Determine the (X, Y) coordinate at the center of the cell enclosing the given text.  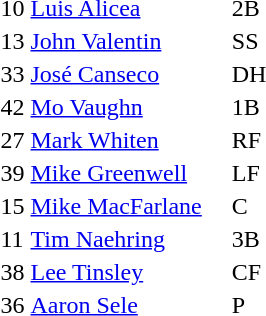
Lee Tinsley (128, 272)
Mike MacFarlane (128, 206)
John Valentin (128, 41)
Mark Whiten (128, 140)
Tim Naehring (128, 239)
Mo Vaughn (128, 107)
José Canseco (128, 74)
Mike Greenwell (128, 173)
